Extract the (x, y) coordinate from the center of the cell holding the provided text.  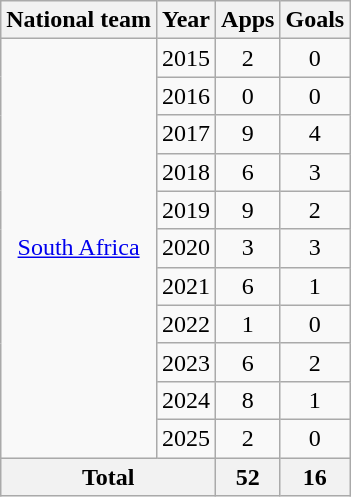
Goals (315, 20)
4 (315, 134)
2015 (186, 58)
Total (108, 477)
2016 (186, 96)
2020 (186, 248)
2022 (186, 324)
52 (248, 477)
2024 (186, 400)
South Africa (79, 248)
2018 (186, 172)
Year (186, 20)
8 (248, 400)
Apps (248, 20)
16 (315, 477)
2025 (186, 438)
2023 (186, 362)
2019 (186, 210)
2017 (186, 134)
National team (79, 20)
2021 (186, 286)
